Determine the (X, Y) coordinate at the center of the cell enclosing the given text.  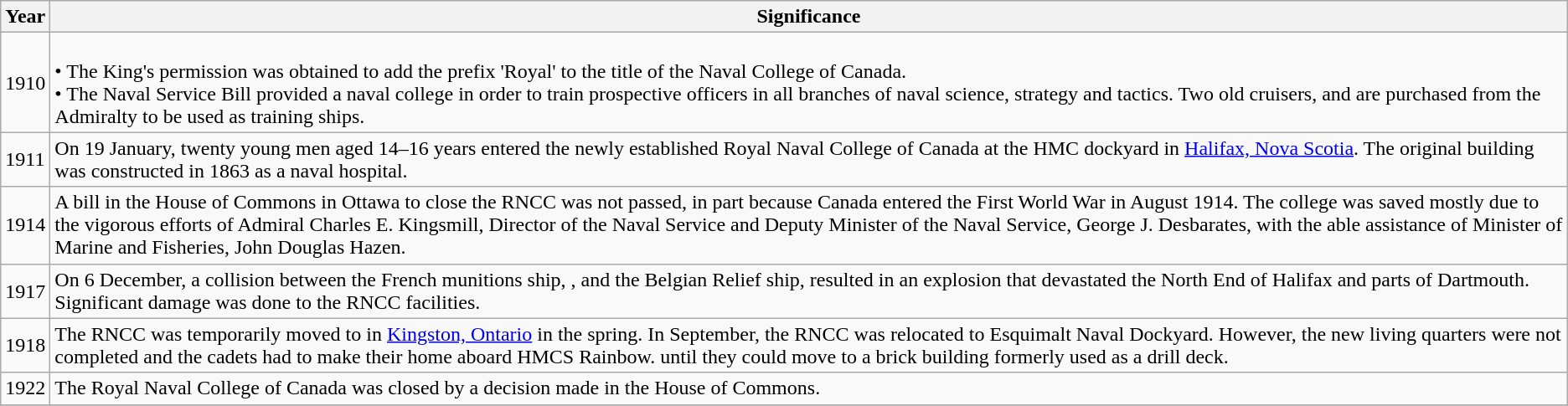
1922 (25, 388)
Year (25, 17)
The Royal Naval College of Canada was closed by a decision made in the House of Commons. (809, 388)
1910 (25, 82)
1911 (25, 159)
Significance (809, 17)
1914 (25, 225)
1918 (25, 345)
1917 (25, 291)
